Provide the [x, y] coordinate of the cell's center where the given text is located.  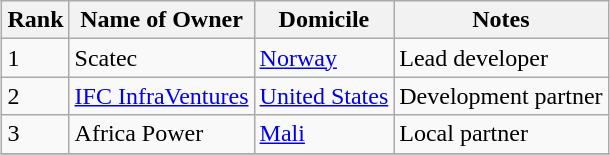
Name of Owner [162, 20]
Rank [36, 20]
Africa Power [162, 134]
Mali [324, 134]
Norway [324, 58]
United States [324, 96]
1 [36, 58]
Local partner [501, 134]
Domicile [324, 20]
Development partner [501, 96]
Notes [501, 20]
Lead developer [501, 58]
Scatec [162, 58]
2 [36, 96]
3 [36, 134]
IFC InfraVentures [162, 96]
